Capture the cell that displays the provided text and extract its [X, Y] central coordinate. 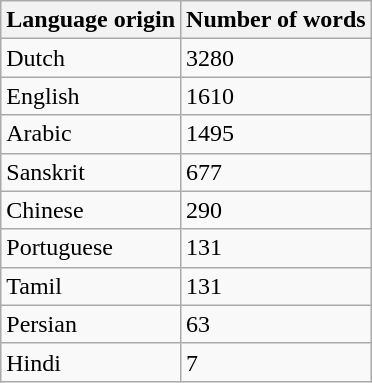
1495 [276, 134]
Language origin [91, 20]
Portuguese [91, 248]
63 [276, 324]
677 [276, 172]
290 [276, 210]
7 [276, 362]
3280 [276, 58]
Tamil [91, 286]
Hindi [91, 362]
Chinese [91, 210]
Arabic [91, 134]
Sanskrit [91, 172]
English [91, 96]
Dutch [91, 58]
Number of words [276, 20]
Persian [91, 324]
1610 [276, 96]
